Identify which cell holds the provided text, then report its [X, Y] central coordinate. 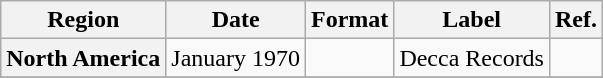
Label [472, 20]
Date [236, 20]
Ref. [576, 20]
Format [349, 20]
January 1970 [236, 58]
Region [84, 20]
North America [84, 58]
Decca Records [472, 58]
